Extract the [x, y] coordinate from the center of the cell holding the provided text.  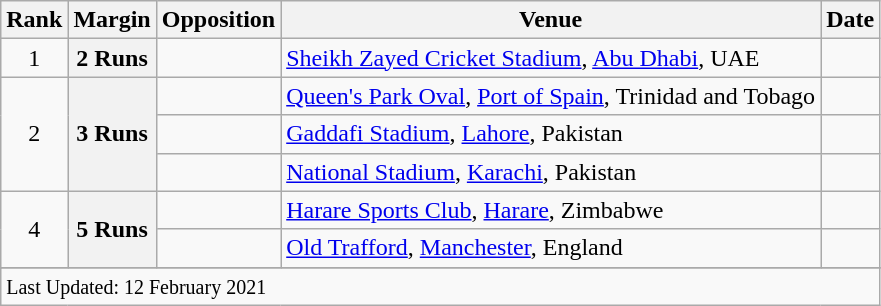
5 Runs [112, 229]
Queen's Park Oval, Port of Spain, Trinidad and Tobago [551, 96]
Opposition [218, 20]
Venue [551, 20]
Rank [34, 20]
Sheikh Zayed Cricket Stadium, Abu Dhabi, UAE [551, 58]
2 [34, 134]
1 [34, 58]
Date [850, 20]
2 Runs [112, 58]
Harare Sports Club, Harare, Zimbabwe [551, 210]
Old Trafford, Manchester, England [551, 248]
National Stadium, Karachi, Pakistan [551, 172]
4 [34, 229]
Gaddafi Stadium, Lahore, Pakistan [551, 134]
Last Updated: 12 February 2021 [440, 286]
Margin [112, 20]
3 Runs [112, 134]
